Scan for the cell matching the given text and deliver its [x, y] coordinate at center. 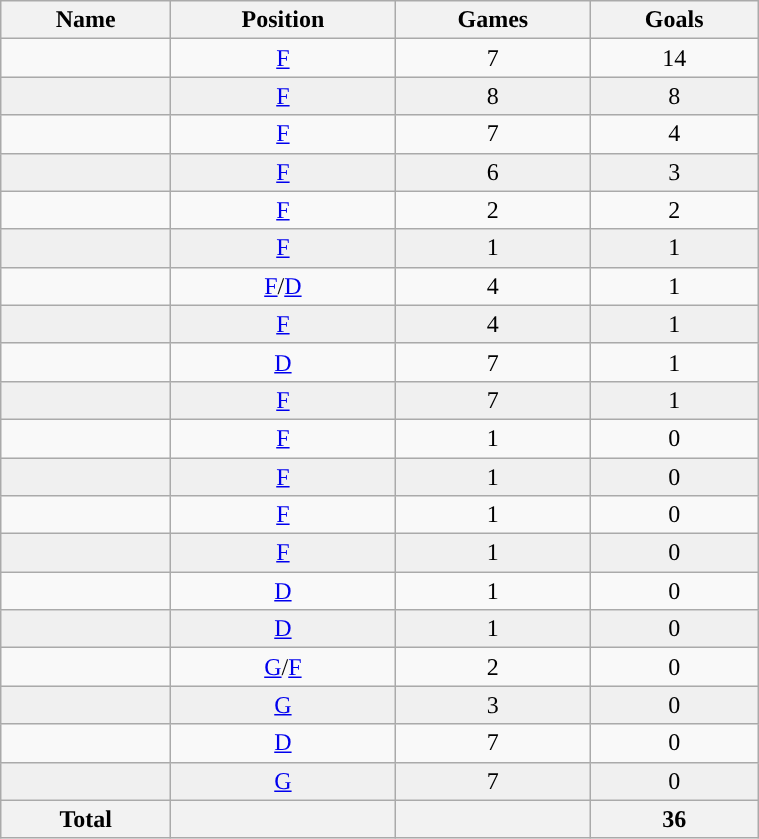
14 [674, 58]
Total [86, 819]
Goals [674, 20]
F/D [283, 286]
Position [283, 20]
G/F [283, 667]
6 [493, 172]
36 [674, 819]
Games [493, 20]
Name [86, 20]
